From the cell containing the given text, extract its center point as [x, y] coordinate. 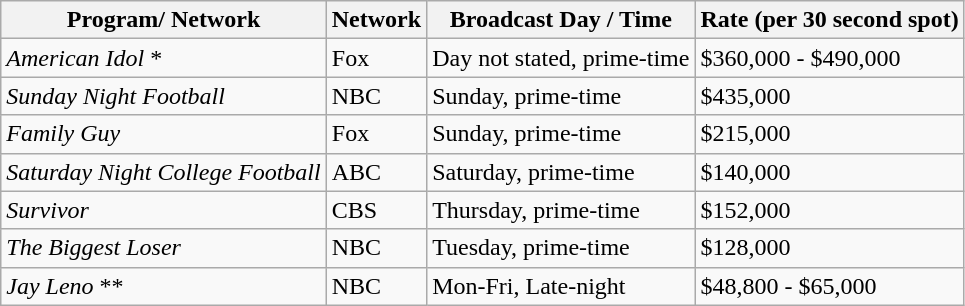
$360,000 - $490,000 [830, 58]
CBS [376, 210]
Network [376, 20]
$435,000 [830, 96]
Mon-Fri, Late-night [561, 286]
Rate (per 30 second spot) [830, 20]
Family Guy [164, 134]
ABC [376, 172]
Survivor [164, 210]
$140,000 [830, 172]
The Biggest Loser [164, 248]
American Idol * [164, 58]
$152,000 [830, 210]
$215,000 [830, 134]
Jay Leno ** [164, 286]
$128,000 [830, 248]
Broadcast Day / Time [561, 20]
Sunday Night Football [164, 96]
Tuesday, prime-time [561, 248]
Saturday Night College Football [164, 172]
Program/ Network [164, 20]
Day not stated, prime-time [561, 58]
Saturday, prime-time [561, 172]
$48,800 - $65,000 [830, 286]
Thursday, prime-time [561, 210]
